Find where the given text appears and provide that cell's center as [X, Y] coordinate. 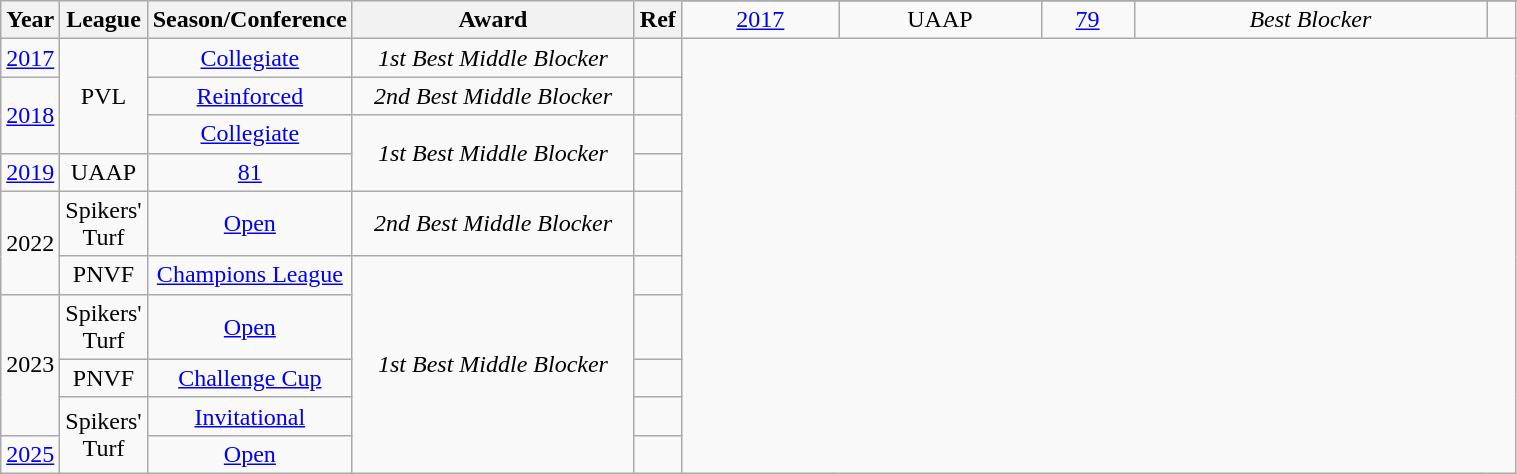
Year [30, 20]
PVL [104, 96]
Best Blocker [1310, 20]
2023 [30, 364]
79 [1088, 20]
Season/Conference [250, 20]
Award [492, 20]
2022 [30, 242]
Ref [658, 20]
Challenge Cup [250, 378]
81 [250, 172]
League [104, 20]
Reinforced [250, 96]
2019 [30, 172]
Invitational [250, 416]
Champions League [250, 275]
2025 [30, 454]
2018 [30, 115]
